Find where the given text appears and provide that cell's center as [x, y] coordinate. 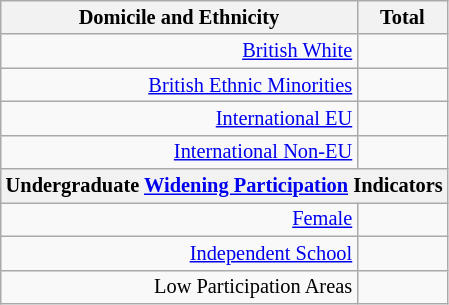
Low Participation Areas [179, 287]
Independent School [179, 253]
International EU [179, 118]
Domicile and Ethnicity [179, 17]
International Non-EU [179, 152]
Undergraduate Widening Participation Indicators [224, 186]
British White [179, 51]
Total [402, 17]
Female [179, 219]
British Ethnic Minorities [179, 85]
